Search for the cell housing the specified text and yield its [X, Y] center coordinate. 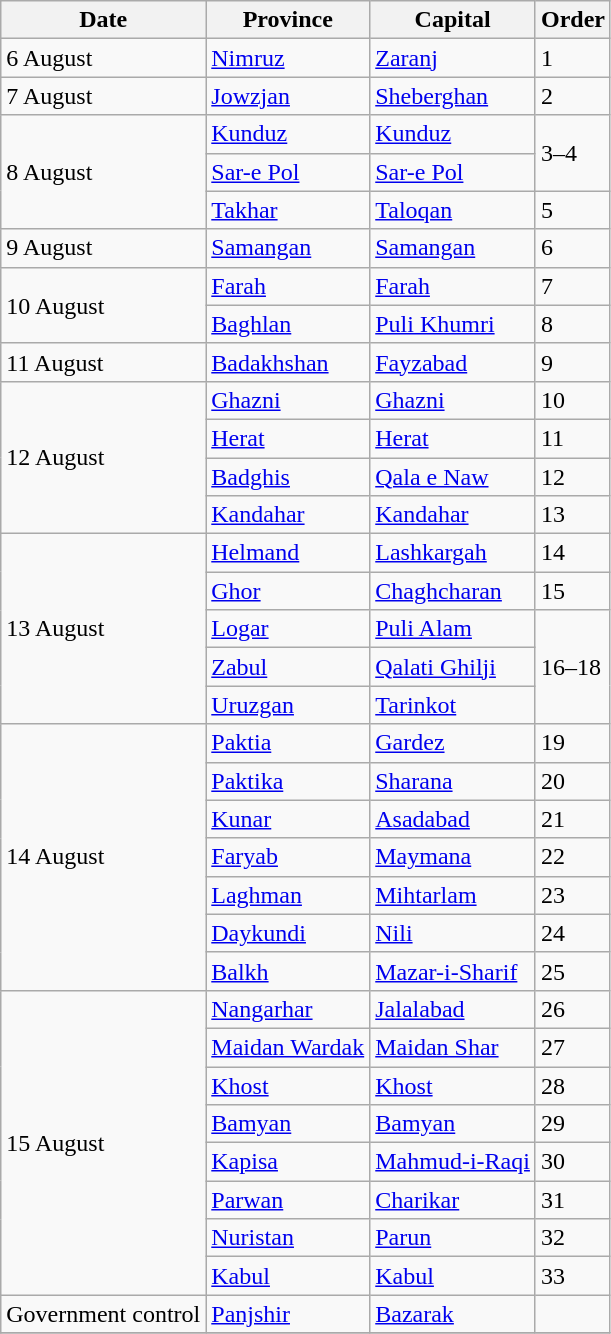
14 August [104, 857]
11 [572, 438]
Daykundi [288, 933]
Nili [453, 933]
Puli Khumri [453, 324]
Zaranj [453, 58]
Bazarak [453, 1314]
Faryab [288, 857]
Parwan [288, 1200]
15 [572, 591]
14 [572, 553]
13 [572, 515]
Logar [288, 629]
Taloqan [453, 210]
Nimruz [288, 58]
1 [572, 58]
Qala e Naw [453, 477]
3–4 [572, 153]
Kapisa [288, 1162]
Qalati Ghilji [453, 667]
8 August [104, 172]
Takhar [288, 210]
Kunar [288, 819]
Mazar-i-Sharif [453, 971]
Mihtarlam [453, 895]
9 [572, 362]
Laghman [288, 895]
Badakhshan [288, 362]
26 [572, 1009]
29 [572, 1124]
Balkh [288, 971]
21 [572, 819]
Nangarhar [288, 1009]
Ghor [288, 591]
6 August [104, 58]
Badghis [288, 477]
15 August [104, 1142]
Date [104, 20]
Sheberghan [453, 96]
25 [572, 971]
Zabul [288, 667]
Lashkargah [453, 553]
5 [572, 210]
12 August [104, 457]
Charikar [453, 1200]
Tarinkot [453, 705]
23 [572, 895]
Maidan Shar [453, 1047]
27 [572, 1047]
2 [572, 96]
31 [572, 1200]
Order [572, 20]
20 [572, 781]
10 August [104, 305]
7 August [104, 96]
Sharana [453, 781]
6 [572, 248]
Nuristan [288, 1238]
11 August [104, 362]
Jalalabad [453, 1009]
Fayzabad [453, 362]
Jowzjan [288, 96]
Capital [453, 20]
33 [572, 1276]
Maidan Wardak [288, 1047]
Province [288, 20]
30 [572, 1162]
9 August [104, 248]
22 [572, 857]
Maymana [453, 857]
32 [572, 1238]
Uruzgan [288, 705]
Chaghcharan [453, 591]
13 August [104, 629]
Paktia [288, 743]
8 [572, 324]
Baghlan [288, 324]
Asadabad [453, 819]
7 [572, 286]
10 [572, 400]
Paktika [288, 781]
28 [572, 1085]
Panjshir [288, 1314]
Helmand [288, 553]
Puli Alam [453, 629]
Parun [453, 1238]
24 [572, 933]
Government control [104, 1314]
12 [572, 477]
16–18 [572, 667]
Mahmud-i-Raqi [453, 1162]
Gardez [453, 743]
19 [572, 743]
